Provide the [x, y] coordinate of the cell's center where the given text is located.  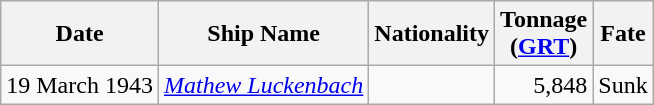
Tonnage(GRT) [544, 34]
Sunk [623, 85]
Ship Name [263, 34]
Date [80, 34]
5,848 [544, 85]
19 March 1943 [80, 85]
Mathew Luckenbach [263, 85]
Fate [623, 34]
Nationality [432, 34]
